Search for the cell housing the specified text and yield its [X, Y] center coordinate. 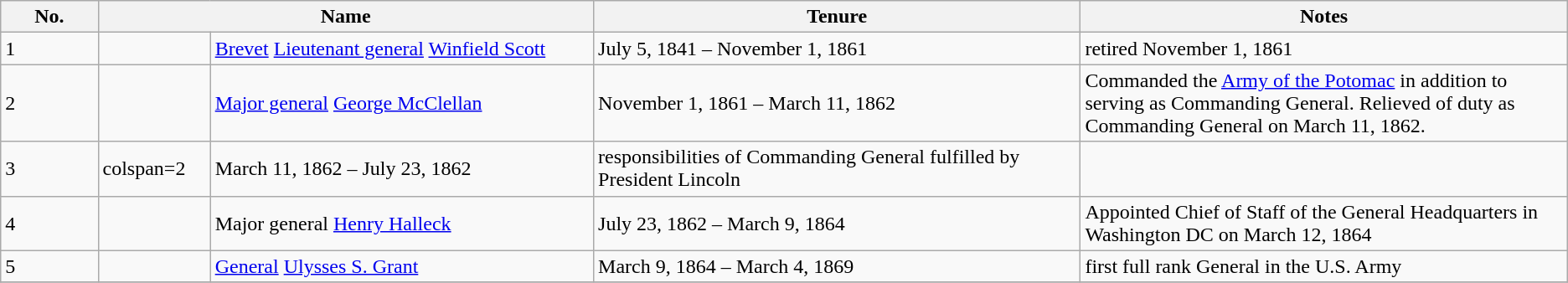
Appointed Chief of Staff of the General Headquarters in Washington DC on March 12, 1864 [1323, 223]
3 [49, 169]
No. [49, 17]
responsibilities of Commanding General fulfilled by President Lincoln [838, 169]
1 [49, 49]
Major general George McClellan [402, 103]
4 [49, 223]
2 [49, 103]
Tenure [838, 17]
Brevet Lieutenant general Winfield Scott [402, 49]
5 [49, 266]
colspan=2 [154, 169]
March 11, 1862 – July 23, 1862 [402, 169]
first full rank General in the U.S. Army [1323, 266]
retired November 1, 1861 [1323, 49]
March 9, 1864 – March 4, 1869 [838, 266]
Commanded the Army of the Potomac in addition to serving as Commanding General. Relieved of duty as Commanding General on March 11, 1862. [1323, 103]
July 23, 1862 – March 9, 1864 [838, 223]
Major general Henry Halleck [402, 223]
November 1, 1861 – March 11, 1862 [838, 103]
Name [346, 17]
General Ulysses S. Grant [402, 266]
Notes [1323, 17]
July 5, 1841 – November 1, 1861 [838, 49]
